Provide the (x, y) coordinate of the cell's center where the given text is located.  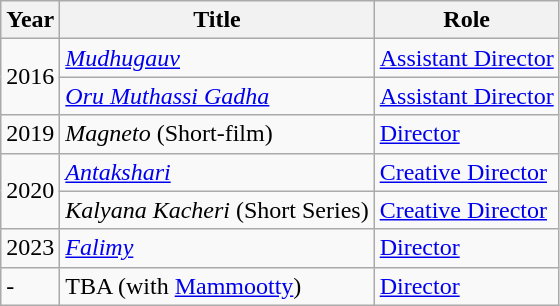
Falimy (217, 248)
Oru Muthassi Gadha (217, 96)
Kalyana Kacheri (Short Series) (217, 210)
2023 (30, 248)
Antakshari (217, 172)
Year (30, 20)
2019 (30, 134)
2016 (30, 77)
Magneto (Short-film) (217, 134)
2020 (30, 191)
Mudhugauv (217, 58)
Title (217, 20)
Role (466, 20)
TBA (with Mammootty) (217, 286)
- (30, 286)
